Scan for the cell matching the given text and deliver its [X, Y] coordinate at center. 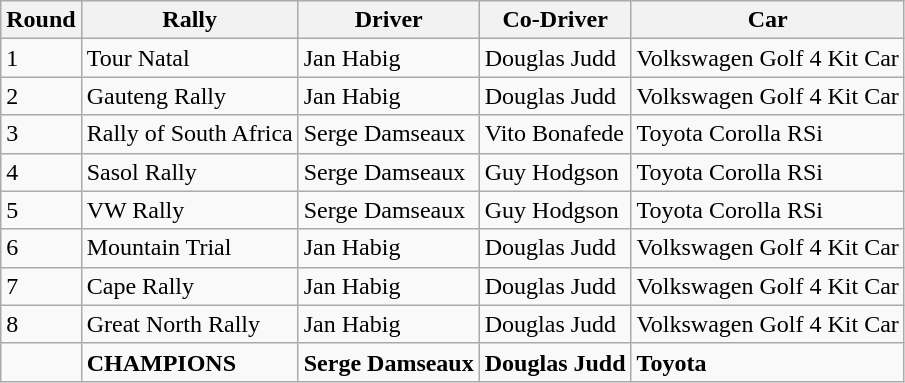
Rally of South Africa [190, 134]
7 [41, 286]
4 [41, 172]
Great North Rally [190, 324]
5 [41, 210]
1 [41, 58]
2 [41, 96]
Gauteng Rally [190, 96]
3 [41, 134]
CHAMPIONS [190, 362]
VW Rally [190, 210]
Rally [190, 20]
Tour Natal [190, 58]
Mountain Trial [190, 248]
Driver [388, 20]
Sasol Rally [190, 172]
Vito Bonafede [555, 134]
Toyota [768, 362]
Co-Driver [555, 20]
6 [41, 248]
8 [41, 324]
Car [768, 20]
Cape Rally [190, 286]
Round [41, 20]
